From the cell containing the given text, extract its center point as (x, y) coordinate. 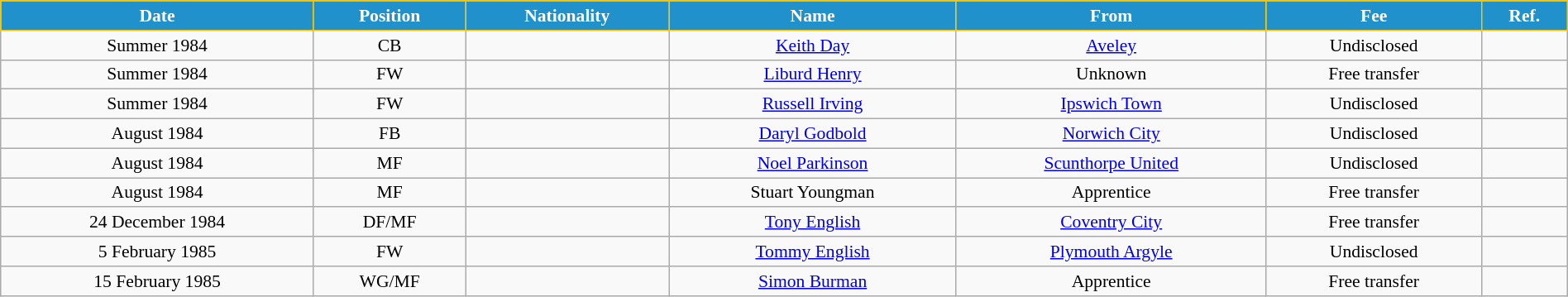
Unknown (1111, 74)
DF/MF (389, 223)
Scunthorpe United (1111, 163)
Russell Irving (813, 104)
FB (389, 134)
Simon Burman (813, 281)
Aveley (1111, 46)
Tony English (813, 223)
Ipswich Town (1111, 104)
WG/MF (389, 281)
CB (389, 46)
Tommy English (813, 251)
Keith Day (813, 46)
Stuart Youngman (813, 193)
Noel Parkinson (813, 163)
Daryl Godbold (813, 134)
Position (389, 16)
Nationality (567, 16)
Fee (1374, 16)
Date (157, 16)
Coventry City (1111, 223)
Plymouth Argyle (1111, 251)
Norwich City (1111, 134)
From (1111, 16)
15 February 1985 (157, 281)
Name (813, 16)
5 February 1985 (157, 251)
Liburd Henry (813, 74)
Ref. (1524, 16)
24 December 1984 (157, 223)
